Determine the (x, y) coordinate at the center of the cell enclosing the given text.  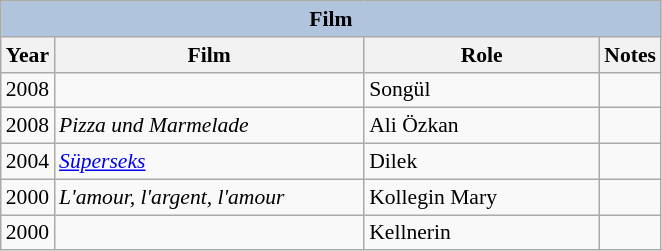
Pizza und Marmelade (209, 126)
Role (482, 55)
Songül (482, 90)
Ali Özkan (482, 126)
Süperseks (209, 162)
Dilek (482, 162)
Notes (630, 55)
Year (28, 55)
Kollegin Mary (482, 197)
2004 (28, 162)
Kellnerin (482, 233)
L'amour, l'argent, l'amour (209, 197)
